Scan for the cell matching the given text and deliver its (X, Y) coordinate at center. 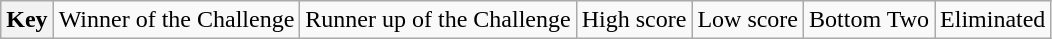
Bottom Two (870, 20)
Key (27, 20)
High score (634, 20)
Eliminated (993, 20)
Runner up of the Challenge (438, 20)
Low score (748, 20)
Winner of the Challenge (176, 20)
